Determine the [X, Y] coordinate at the center of the cell enclosing the given text.  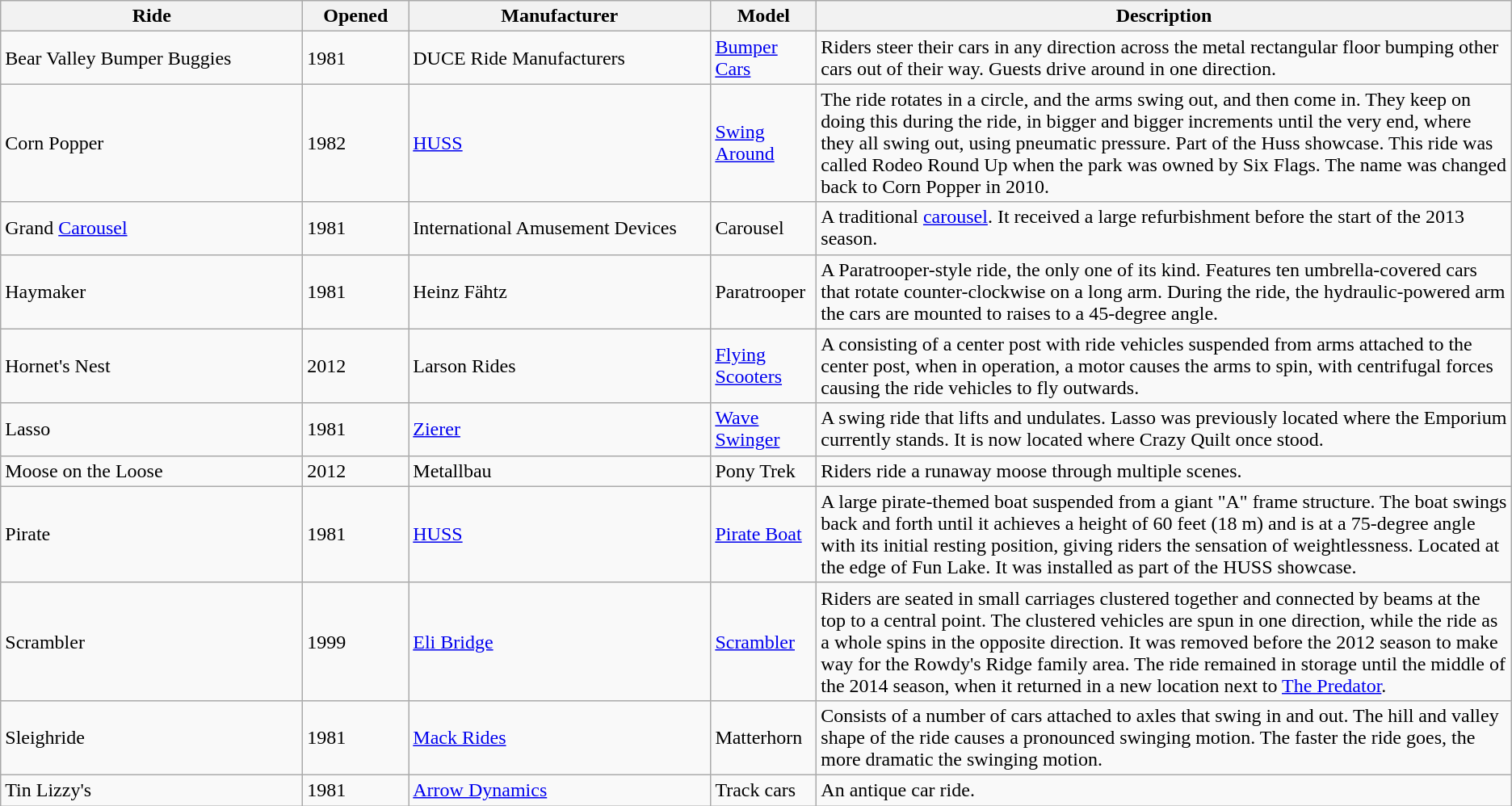
Larson Rides [560, 366]
Carousel [764, 228]
Mack Rides [560, 737]
Matterhorn [764, 737]
Pirate [152, 535]
Eli Bridge [560, 641]
Opened [355, 16]
Corn Popper [152, 143]
An antique car ride. [1164, 790]
Pirate Boat [764, 535]
Heinz Fähtz [560, 292]
Lasso [152, 430]
Track cars [764, 790]
Hornet's Nest [152, 366]
Swing Around [764, 143]
Tin Lizzy's [152, 790]
Flying Scooters [764, 366]
1999 [355, 641]
Wave Swinger [764, 430]
Haymaker [152, 292]
Moose on the Loose [152, 471]
Model [764, 16]
Grand Carousel [152, 228]
A traditional carousel. It received a large refurbishment before the start of the 2013 season. [1164, 228]
1982 [355, 143]
Sleighride [152, 737]
Riders ride a runaway moose through multiple scenes. [1164, 471]
Manufacturer [560, 16]
Paratrooper [764, 292]
Bear Valley Bumper Buggies [152, 58]
Bumper Cars [764, 58]
Metallbau [560, 471]
Pony Trek [764, 471]
Arrow Dynamics [560, 790]
Zierer [560, 430]
International Amusement Devices [560, 228]
DUCE Ride Manufacturers [560, 58]
Description [1164, 16]
Ride [152, 16]
